Scan for the cell matching the given text and deliver its [X, Y] coordinate at center. 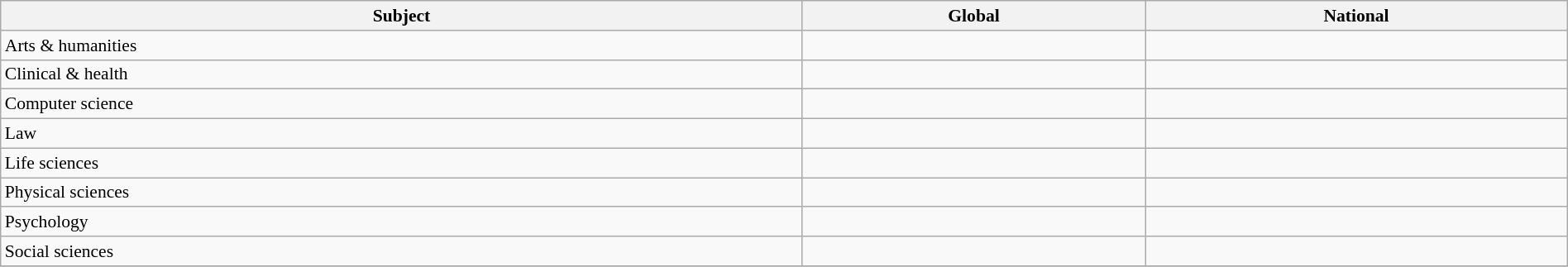
Arts & humanities [402, 45]
Global [973, 16]
Social sciences [402, 251]
Physical sciences [402, 193]
Subject [402, 16]
Psychology [402, 222]
Life sciences [402, 163]
Clinical & health [402, 74]
Law [402, 134]
National [1356, 16]
Computer science [402, 104]
